Scan for the cell matching the given text and deliver its (X, Y) coordinate at center. 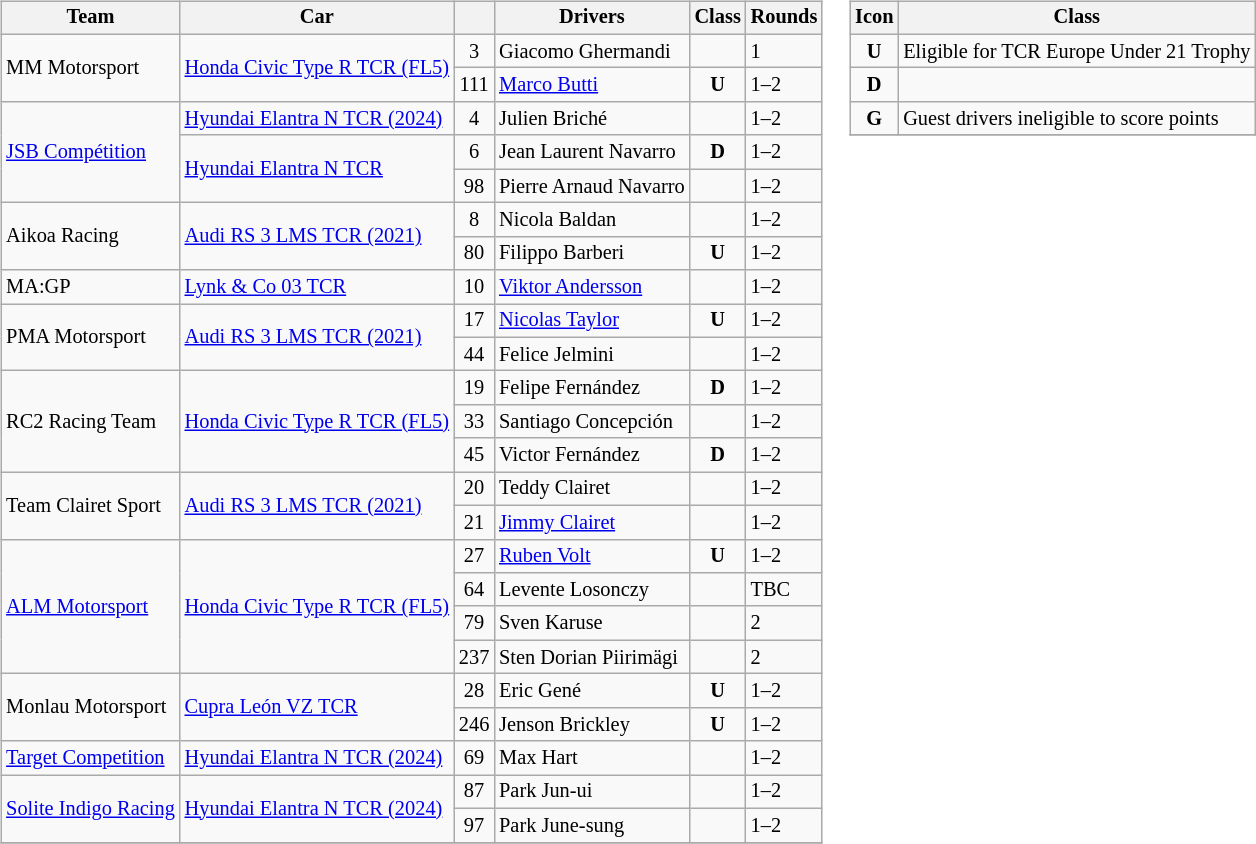
Santiago Concepción (592, 422)
Pierre Arnaud Navarro (592, 186)
Cupra León VZ TCR (317, 708)
246 (474, 724)
Guest drivers ineligible to score points (1076, 119)
Solite Indigo Racing (90, 808)
98 (474, 186)
Giacomo Ghermandi (592, 51)
80 (474, 253)
Nicolas Taylor (592, 321)
45 (474, 455)
JSB Compétition (90, 152)
Jimmy Clairet (592, 522)
MM Motorsport (90, 68)
97 (474, 825)
87 (474, 792)
Felipe Fernández (592, 388)
Park June-sung (592, 825)
ALM Motorsport (90, 606)
17 (474, 321)
Felice Jelmini (592, 354)
Eric Gené (592, 691)
Victor Fernández (592, 455)
19 (474, 388)
Viktor Andersson (592, 287)
6 (474, 152)
TBC (784, 590)
Sven Karuse (592, 623)
G (874, 119)
Car (317, 18)
Jenson Brickley (592, 724)
PMA Motorsport (90, 338)
27 (474, 556)
Rounds (784, 18)
111 (474, 85)
Lynk & Co 03 TCR (317, 287)
33 (474, 422)
10 (474, 287)
RC2 Racing Team (90, 422)
28 (474, 691)
Nicola Baldan (592, 220)
Aikoa Racing (90, 236)
1 (784, 51)
Levente Losonczy (592, 590)
3 (474, 51)
Jean Laurent Navarro (592, 152)
Monlau Motorsport (90, 708)
Team (90, 18)
20 (474, 489)
237 (474, 657)
Target Competition (90, 758)
64 (474, 590)
Julien Briché (592, 119)
Ruben Volt (592, 556)
4 (474, 119)
MA:GP (90, 287)
21 (474, 522)
Max Hart (592, 758)
79 (474, 623)
Team Clairet Sport (90, 506)
Icon (874, 18)
Marco Butti (592, 85)
Drivers (592, 18)
Sten Dorian Piirimägi (592, 657)
44 (474, 354)
Filippo Barberi (592, 253)
Eligible for TCR Europe Under 21 Trophy (1076, 51)
69 (474, 758)
Hyundai Elantra N TCR (317, 168)
Teddy Clairet (592, 489)
Park Jun-ui (592, 792)
8 (474, 220)
